For the text-containing cell, return its midpoint in (x, y) coordinate format. 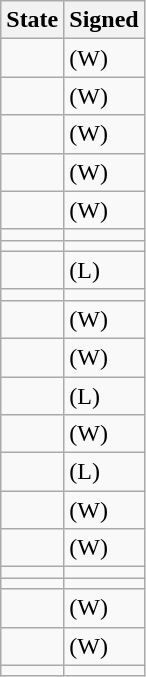
State (32, 20)
Signed (104, 20)
